Identify which cell holds the provided text, then report its (x, y) central coordinate. 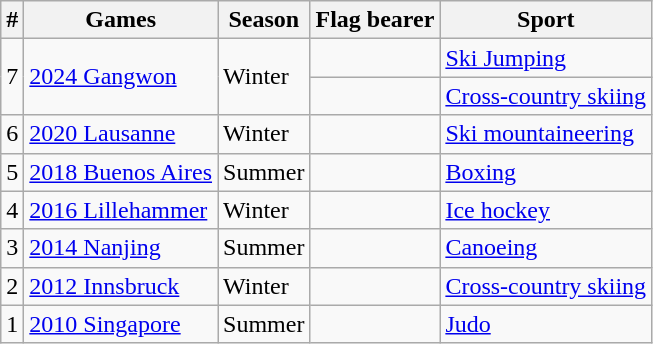
Ski mountaineering (546, 134)
Boxing (546, 172)
2 (12, 286)
# (12, 20)
Judo (546, 324)
Flag bearer (375, 20)
3 (12, 248)
2016 Lillehammer (121, 210)
Season (264, 20)
2012 Innsbruck (121, 286)
2010 Singapore (121, 324)
Ice hockey (546, 210)
Canoeing (546, 248)
5 (12, 172)
Sport (546, 20)
2024 Gangwon (121, 77)
2018 Buenos Aires (121, 172)
2020 Lausanne (121, 134)
Ski Jumping (546, 58)
1 (12, 324)
2014 Nanjing (121, 248)
4 (12, 210)
6 (12, 134)
7 (12, 77)
Games (121, 20)
